Find where the given text appears and provide that cell's center as (X, Y) coordinate. 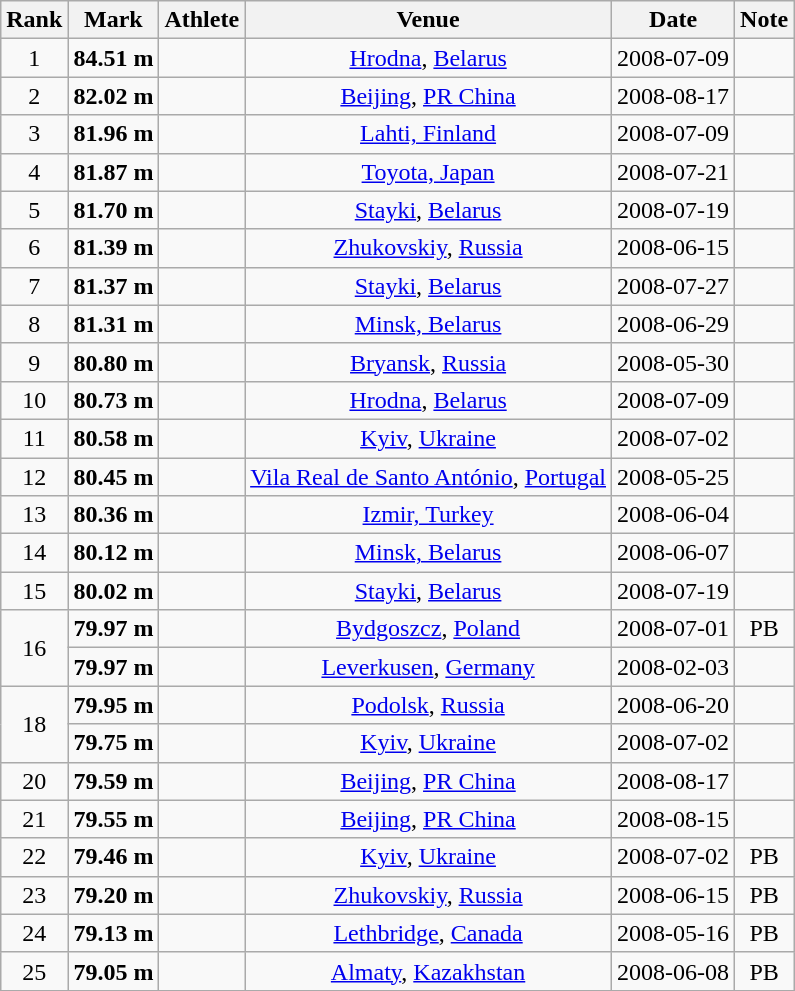
Leverkusen, Germany (428, 667)
2008-06-07 (674, 553)
2008-02-03 (674, 667)
79.13 m (114, 933)
2008-05-25 (674, 477)
2008-05-16 (674, 933)
Vila Real de Santo António, Portugal (428, 477)
82.02 m (114, 96)
79.20 m (114, 895)
1 (34, 58)
80.80 m (114, 362)
20 (34, 781)
Mark (114, 20)
79.95 m (114, 705)
79.55 m (114, 819)
Rank (34, 20)
81.39 m (114, 248)
79.05 m (114, 971)
Podolsk, Russia (428, 705)
2008-07-01 (674, 629)
Date (674, 20)
24 (34, 933)
Bryansk, Russia (428, 362)
80.45 m (114, 477)
7 (34, 286)
3 (34, 134)
80.73 m (114, 400)
80.58 m (114, 438)
16 (34, 648)
79.46 m (114, 857)
80.02 m (114, 591)
Toyota, Japan (428, 172)
12 (34, 477)
2008-06-08 (674, 971)
2008-07-27 (674, 286)
81.96 m (114, 134)
22 (34, 857)
81.87 m (114, 172)
2008-06-29 (674, 324)
Almaty, Kazakhstan (428, 971)
25 (34, 971)
2008-06-04 (674, 515)
80.36 m (114, 515)
2 (34, 96)
23 (34, 895)
81.37 m (114, 286)
2008-06-20 (674, 705)
84.51 m (114, 58)
15 (34, 591)
4 (34, 172)
79.59 m (114, 781)
2008-07-21 (674, 172)
14 (34, 553)
Bydgoszcz, Poland (428, 629)
80.12 m (114, 553)
13 (34, 515)
79.75 m (114, 743)
Lahti, Finland (428, 134)
2008-05-30 (674, 362)
Note (764, 20)
Izmir, Turkey (428, 515)
18 (34, 724)
Venue (428, 20)
5 (34, 210)
6 (34, 248)
81.70 m (114, 210)
8 (34, 324)
21 (34, 819)
10 (34, 400)
2008-08-15 (674, 819)
Lethbridge, Canada (428, 933)
Athlete (202, 20)
81.31 m (114, 324)
9 (34, 362)
11 (34, 438)
